Output the [x, y] coordinate of the center of the cell containing the given text.  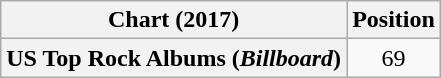
US Top Rock Albums (Billboard) [174, 58]
Position [394, 20]
Chart (2017) [174, 20]
69 [394, 58]
